From the cell containing the given text, extract its center point as [X, Y] coordinate. 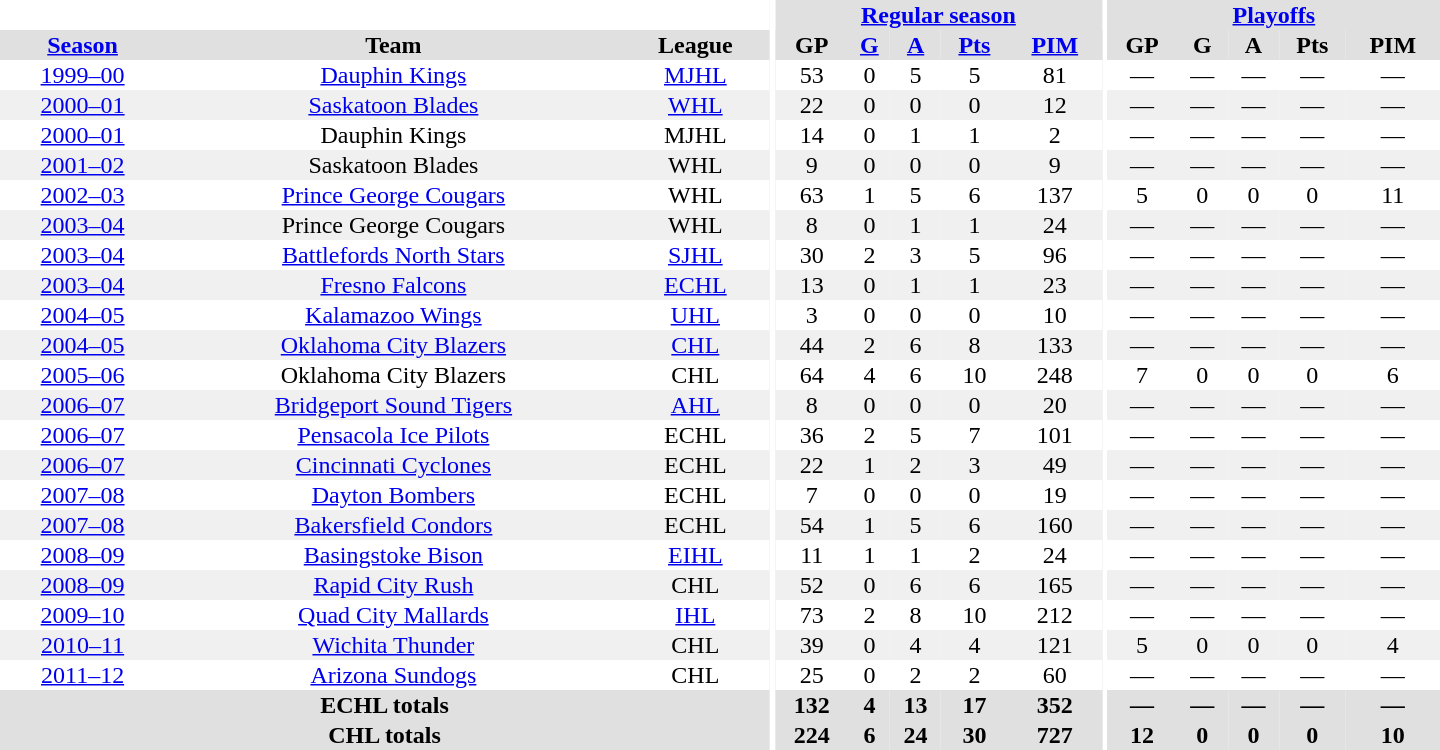
212 [1055, 615]
36 [812, 435]
60 [1055, 675]
Kalamazoo Wings [393, 315]
352 [1055, 705]
EIHL [696, 555]
64 [812, 375]
Bridgeport Sound Tigers [393, 405]
2002–03 [82, 195]
121 [1055, 645]
1999–00 [82, 75]
Cincinnati Cyclones [393, 465]
20 [1055, 405]
2009–10 [82, 615]
96 [1055, 255]
2001–02 [82, 165]
Regular season [938, 15]
25 [812, 675]
63 [812, 195]
101 [1055, 435]
19 [1055, 495]
23 [1055, 285]
Playoffs [1274, 15]
133 [1055, 345]
165 [1055, 585]
UHL [696, 315]
73 [812, 615]
49 [1055, 465]
53 [812, 75]
Battlefords North Stars [393, 255]
Pensacola Ice Pilots [393, 435]
League [696, 45]
Arizona Sundogs [393, 675]
Wichita Thunder [393, 645]
14 [812, 135]
727 [1055, 735]
248 [1055, 375]
Bakersfield Condors [393, 525]
81 [1055, 75]
Dayton Bombers [393, 495]
54 [812, 525]
Rapid City Rush [393, 585]
224 [812, 735]
17 [974, 705]
IHL [696, 615]
39 [812, 645]
AHL [696, 405]
Team [393, 45]
Basingstoke Bison [393, 555]
Fresno Falcons [393, 285]
Season [82, 45]
SJHL [696, 255]
44 [812, 345]
132 [812, 705]
ECHL totals [384, 705]
52 [812, 585]
2011–12 [82, 675]
2005–06 [82, 375]
137 [1055, 195]
2010–11 [82, 645]
Quad City Mallards [393, 615]
CHL totals [384, 735]
160 [1055, 525]
